Provide the [x, y] coordinate of the cell's center where the given text is located.  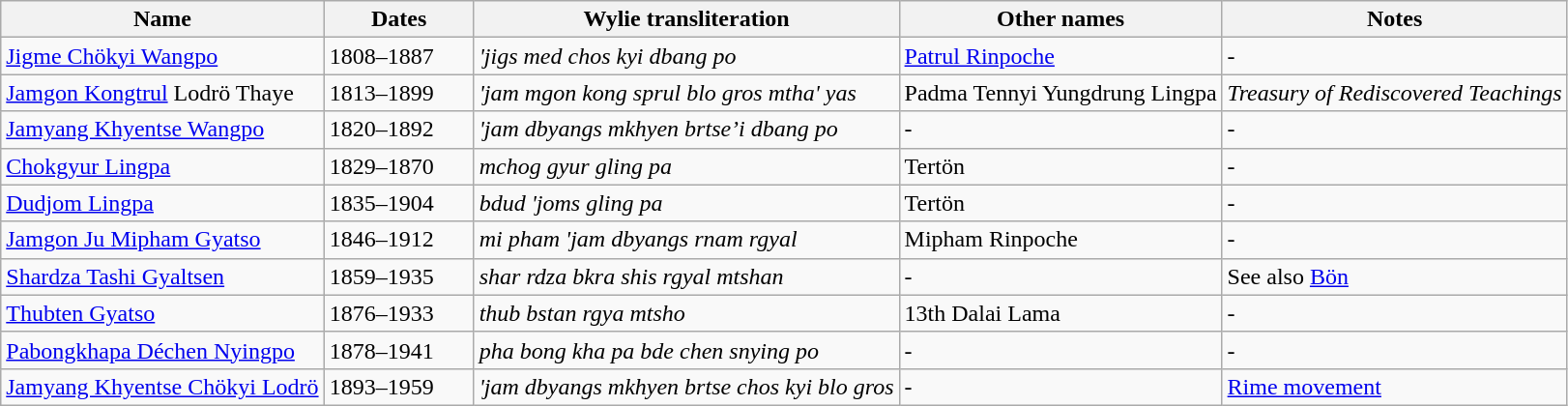
pha bong kha pa bde chen snying po [686, 350]
Patrul Rinpoche [1060, 56]
Mipham Rinpoche [1060, 240]
1859–1935 [398, 276]
thub bstan rgya mtsho [686, 313]
1829–1870 [398, 166]
shar rdza bkra shis rgyal mtshan [686, 276]
Notes [1394, 19]
'jam dbyangs mkhyen brtse’i dbang po [686, 130]
Dudjom Lingpa [162, 203]
Jamgon Ju Mipham Gyatso [162, 240]
Other names [1060, 19]
'jigs med chos kyi dbang po [686, 56]
Rime movement [1394, 387]
Pabongkhapa Déchen Nyingpo [162, 350]
13th Dalai Lama [1060, 313]
1808–1887 [398, 56]
1813–1899 [398, 93]
1893–1959 [398, 387]
Treasury of Rediscovered Teachings [1394, 93]
Jigme Chökyi Wangpo [162, 56]
bdud 'joms gling pa [686, 203]
See also Bön [1394, 276]
'jam dbyangs mkhyen brtse chos kyi blo gros [686, 387]
Shardza Tashi Gyaltsen [162, 276]
Dates [398, 19]
1820–1892 [398, 130]
Name [162, 19]
Wylie transliteration [686, 19]
mi pham 'jam dbyangs rnam rgyal [686, 240]
Thubten Gyatso [162, 313]
Jamgon Kongtrul Lodrö Thaye [162, 93]
Chokgyur Lingpa [162, 166]
1835–1904 [398, 203]
'jam mgon kong sprul blo gros mtha' yas [686, 93]
1846–1912 [398, 240]
Padma Tennyi Yungdrung Lingpa [1060, 93]
Jamyang Khyentse Wangpo [162, 130]
Jamyang Khyentse Chökyi Lodrö [162, 387]
1878–1941 [398, 350]
1876–1933 [398, 313]
mchog gyur gling pa [686, 166]
